Return the (x, y) coordinate for the center point of the cell that contains the specified text.  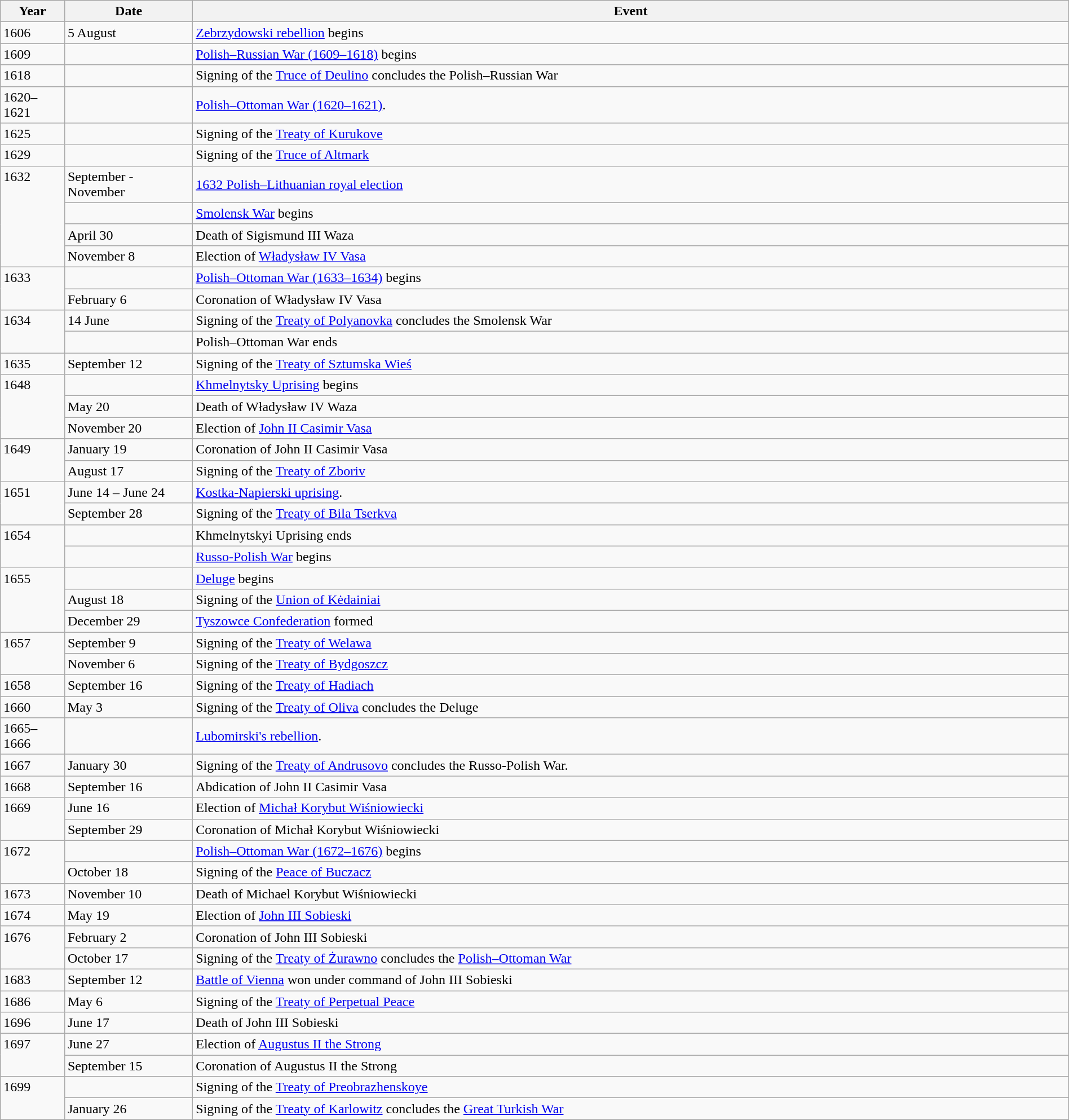
Smolensk War begins (631, 213)
September 9 (129, 642)
Signing of the Treaty of Hadiach (631, 686)
Signing of the Truce of Deulino concludes the Polish–Russian War (631, 76)
1660 (33, 707)
November 20 (129, 428)
1658 (33, 686)
1632 Polish–Lithuanian royal election (631, 184)
Election of Augustus II the Strong (631, 1044)
1674 (33, 915)
Kostka-Napierski uprising. (631, 492)
Battle of Vienna won under command of John III Sobieski (631, 980)
1618 (33, 76)
Polish–Ottoman War (1633–1634) begins (631, 277)
Death of Sigismund III Waza (631, 235)
1654 (33, 546)
Signing of the Treaty of Andrusovo concludes the Russo-Polish War. (631, 765)
Zebrzydowski rebellion begins (631, 33)
1609 (33, 54)
Death of Michael Korybut Wiśniowiecki (631, 894)
1655 (33, 599)
Signing of the Treaty of Żurawno concludes the Polish–Ottoman War (631, 958)
June 14 – June 24 (129, 492)
Signing of the Treaty of Bydgoszcz (631, 664)
1699 (33, 1098)
1668 (33, 787)
1633 (33, 288)
1686 (33, 1001)
February 6 (129, 299)
5 August (129, 33)
September - November (129, 184)
1649 (33, 460)
Deluge begins (631, 578)
Election of John II Casimir Vasa (631, 428)
1620–1621 (33, 105)
September 15 (129, 1066)
1669 (33, 819)
Polish–Ottoman War ends (631, 342)
May 20 (129, 407)
Death of Władysław IV Waza (631, 407)
Khmelnytsky Uprising begins (631, 385)
Abdication of John II Casimir Vasa (631, 787)
Signing of the Treaty of Perpetual Peace (631, 1001)
Signing of the Treaty of Polyanovka concludes the Smolensk War (631, 321)
Signing of the Treaty of Sztumska Wieś (631, 364)
1606 (33, 33)
1665–1666 (33, 737)
Signing of the Treaty of Preobrazhenskoye (631, 1087)
1632 (33, 217)
April 30 (129, 235)
1635 (33, 364)
1683 (33, 980)
1629 (33, 155)
Coronation of John II Casimir Vasa (631, 449)
1657 (33, 653)
Election of Władysław IV Vasa (631, 256)
November 10 (129, 894)
May 6 (129, 1001)
October 18 (129, 872)
14 June (129, 321)
August 17 (129, 471)
Polish–Ottoman War (1620–1621). (631, 105)
Polish–Ottoman War (1672–1676) begins (631, 851)
Signing of the Treaty of Karlowitz concludes the Great Turkish War (631, 1109)
Death of John III Sobieski (631, 1023)
Signing of the Treaty of Welawa (631, 642)
Lubomirski's rebellion. (631, 737)
1672 (33, 862)
August 18 (129, 599)
October 17 (129, 958)
Coronation of Władysław IV Vasa (631, 299)
1696 (33, 1023)
Coronation of John III Sobieski (631, 937)
December 29 (129, 621)
1651 (33, 503)
January 19 (129, 449)
Event (631, 11)
1676 (33, 947)
May 3 (129, 707)
Year (33, 11)
1648 (33, 407)
Coronation of Augustus II the Strong (631, 1066)
Tyszowce Confederation formed (631, 621)
1667 (33, 765)
1634 (33, 332)
Election of John III Sobieski (631, 915)
May 19 (129, 915)
Signing of the Treaty of Kurukove (631, 134)
Polish–Russian War (1609–1618) begins (631, 54)
June 27 (129, 1044)
Signing of the Treaty of Oliva concludes the Deluge (631, 707)
Signing of the Truce of Altmark (631, 155)
1697 (33, 1055)
Russo-Polish War begins (631, 557)
June 16 (129, 808)
February 2 (129, 937)
January 26 (129, 1109)
September 29 (129, 830)
Khmelnytskyi Uprising ends (631, 535)
November 8 (129, 256)
January 30 (129, 765)
1625 (33, 134)
June 17 (129, 1023)
November 6 (129, 664)
Signing of the Treaty of Zboriv (631, 471)
Signing of the Union of Kėdainiai (631, 599)
Signing of the Peace of Buczacz (631, 872)
Date (129, 11)
September 28 (129, 514)
Signing of the Treaty of Bila Tserkva (631, 514)
1673 (33, 894)
Coronation of Michał Korybut Wiśniowiecki (631, 830)
Election of Michał Korybut Wiśniowiecki (631, 808)
